Pinpoint the cell where the given text exists, returning its (x, y) midpoint coordinate. 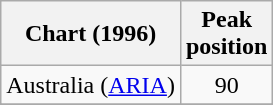
Chart (1996) (91, 34)
Peakposition (226, 34)
90 (226, 85)
Australia (ARIA) (91, 85)
